Detect which cell encompasses the target text, then output its (x, y) center coordinate. 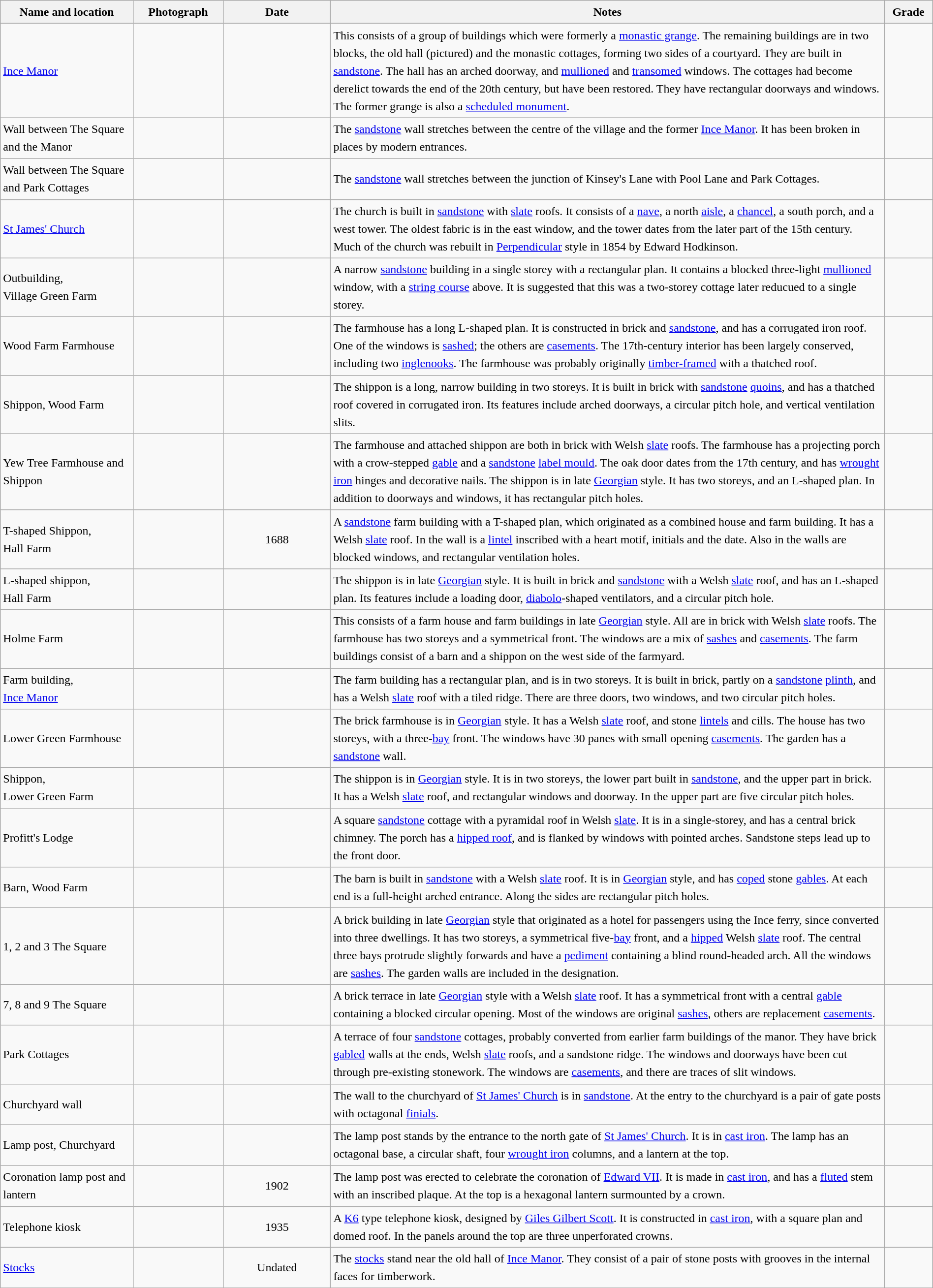
Lamp post, Churchyard (67, 1145)
Barn, Wood Farm (67, 888)
Telephone kiosk (67, 1226)
1, 2 and 3 The Square (67, 946)
1902 (277, 1186)
Outbuilding,Village Green Farm (67, 287)
Grade (908, 12)
Wall between The Square and Park Cottages (67, 179)
The stocks stand near the old hall of Ince Manor. They consist of a pair of stone posts with grooves in the internal faces for timberwork. (607, 1268)
The wall to the churchyard of St James' Church is in sandstone. At the entry to the churchyard is a pair of gate posts with octagonal finials. (607, 1104)
Ince Manor (67, 71)
Coronation lamp post and lantern (67, 1186)
Shippon,Lower Green Farm (67, 788)
Park Cottages (67, 1054)
St James' Church (67, 228)
Wall between The Square and the Manor (67, 138)
Churchyard wall (67, 1104)
Stocks (67, 1268)
Name and location (67, 12)
Notes (607, 12)
7, 8 and 9 The Square (67, 1005)
1935 (277, 1226)
Undated (277, 1268)
T-shaped Shippon,Hall Farm (67, 539)
Photograph (178, 12)
Shippon, Wood Farm (67, 405)
Yew Tree Farmhouse and Shippon (67, 471)
Farm building,Ince Manor (67, 689)
Wood Farm Farmhouse (67, 346)
Lower Green Farmhouse (67, 738)
Date (277, 12)
Profitt's Lodge (67, 838)
The sandstone wall stretches between the junction of Kinsey's Lane with Pool Lane and Park Cottages. (607, 179)
The sandstone wall stretches between the centre of the village and the former Ince Manor. It has been broken in places by modern entrances. (607, 138)
L-shaped shippon,Hall Farm (67, 589)
Holme Farm (67, 639)
1688 (277, 539)
